Find where the given text appears and provide that cell's center as [X, Y] coordinate. 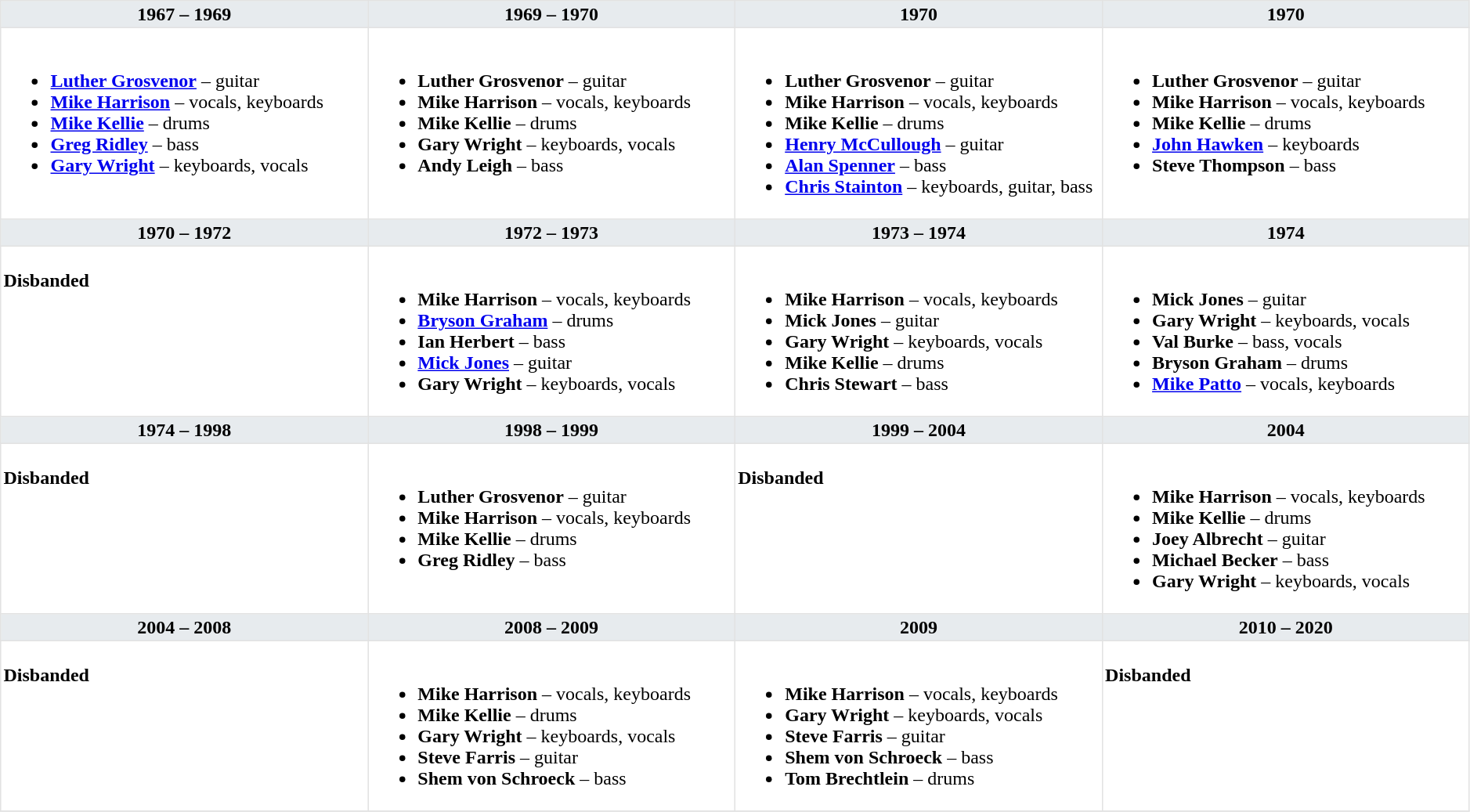
Mike Harrison – vocals, keyboardsGary Wright – keyboards, vocalsSteve Farris – guitarShem von Schroeck – bassTom Brechtlein – drums [918, 726]
1974 [1286, 233]
Mike Harrison – vocals, keyboardsMike Kellie – drumsGary Wright – keyboards, vocalsSteve Farris – guitarShem von Schroeck – bass [551, 726]
Mike Harrison – vocals, keyboardsMick Jones – guitarGary Wright – keyboards, vocalsMike Kellie – drumsChris Stewart – bass [918, 331]
Luther Grosvenor – guitarMike Harrison – vocals, keyboardsMike Kellie – drumsGreg Ridley – bassGary Wright – keyboards, vocals [185, 123]
Luther Grosvenor – guitarMike Harrison – vocals, keyboardsMike Kellie – drumsJohn Hawken – keyboardsSteve Thompson – bass [1286, 123]
Mike Harrison – vocals, keyboardsMike Kellie – drumsJoey Albrecht – guitarMichael Becker – bassGary Wright – keyboards, vocals [1286, 529]
2004 – 2008 [185, 627]
2004 [1286, 430]
2008 – 2009 [551, 627]
Mike Harrison – vocals, keyboardsBryson Graham – drumsIan Herbert – bassMick Jones – guitarGary Wright – keyboards, vocals [551, 331]
Luther Grosvenor – guitarMike Harrison – vocals, keyboardsMike Kellie – drumsGary Wright – keyboards, vocalsAndy Leigh – bass [551, 123]
1974 – 1998 [185, 430]
1967 – 1969 [185, 14]
1969 – 1970 [551, 14]
1999 – 2004 [918, 430]
Luther Grosvenor – guitarMike Harrison – vocals, keyboardsMike Kellie – drumsGreg Ridley – bass [551, 529]
2009 [918, 627]
2010 – 2020 [1286, 627]
Mick Jones – guitarGary Wright – keyboards, vocalsVal Burke – bass, vocalsBryson Graham – drumsMike Patto – vocals, keyboards [1286, 331]
1998 – 1999 [551, 430]
1970 – 1972 [185, 233]
1973 – 1974 [918, 233]
1972 – 1973 [551, 233]
